Return the [X, Y] coordinate for the center point of the cell that contains the specified text.  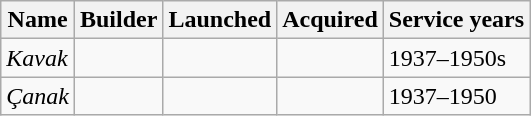
Kavak [38, 58]
1937–1950s [456, 58]
Acquired [330, 20]
Name [38, 20]
Launched [220, 20]
1937–1950 [456, 96]
Çanak [38, 96]
Service years [456, 20]
Builder [118, 20]
